From the cell containing the given text, extract its center point as [x, y] coordinate. 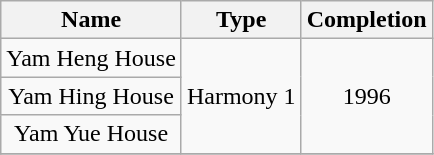
Completion [366, 20]
Harmony 1 [241, 96]
Name [92, 20]
Yam Yue House [92, 134]
Yam Hing House [92, 96]
Yam Heng House [92, 58]
Type [241, 20]
1996 [366, 96]
